Pinpoint the cell where the given text exists, returning its [x, y] midpoint coordinate. 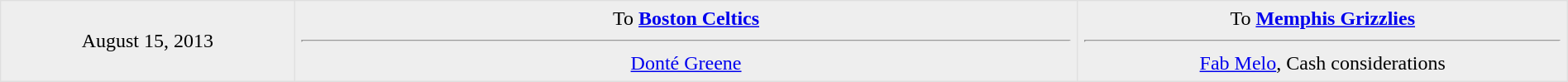
August 15, 2013 [147, 41]
To Boston CelticsDonté Greene [686, 41]
To Memphis Grizzlies Fab Melo, Cash considerations [1322, 41]
